Provide the [X, Y] coordinate of the cell's center where the given text is located.  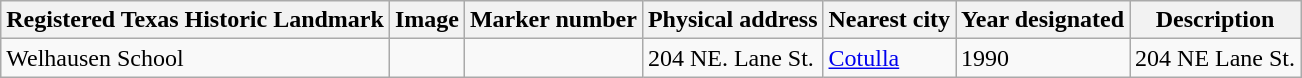
Image [426, 20]
204 NE. Lane St. [732, 58]
Welhausen School [196, 58]
Description [1216, 20]
Year designated [1043, 20]
Registered Texas Historic Landmark [196, 20]
204 NE Lane St. [1216, 58]
Cotulla [890, 58]
1990 [1043, 58]
Marker number [553, 20]
Nearest city [890, 20]
Physical address [732, 20]
